Search for the cell housing the specified text and yield its (X, Y) center coordinate. 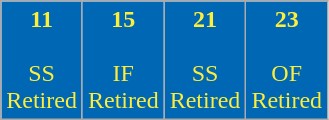
23OFRetired (287, 60)
15IFRetired (123, 60)
21SSRetired (205, 60)
11SSRetired (42, 60)
